Pinpoint the cell where the given text exists, returning its (x, y) midpoint coordinate. 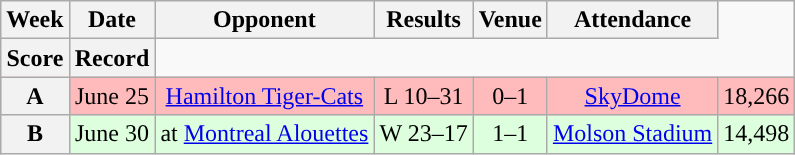
A (35, 96)
Molson Stadium (632, 134)
L 10–31 (424, 96)
Attendance (632, 20)
B (35, 134)
14,498 (756, 134)
Hamilton Tiger-Cats (264, 96)
at Montreal Alouettes (264, 134)
0–1 (510, 96)
18,266 (756, 96)
W 23–17 (424, 134)
Date (112, 20)
Score (35, 58)
June 30 (112, 134)
SkyDome (632, 96)
1–1 (510, 134)
Record (112, 58)
June 25 (112, 96)
Week (35, 20)
Opponent (264, 20)
Results (424, 20)
Venue (510, 20)
